Identify which cell holds the provided text, then report its (X, Y) central coordinate. 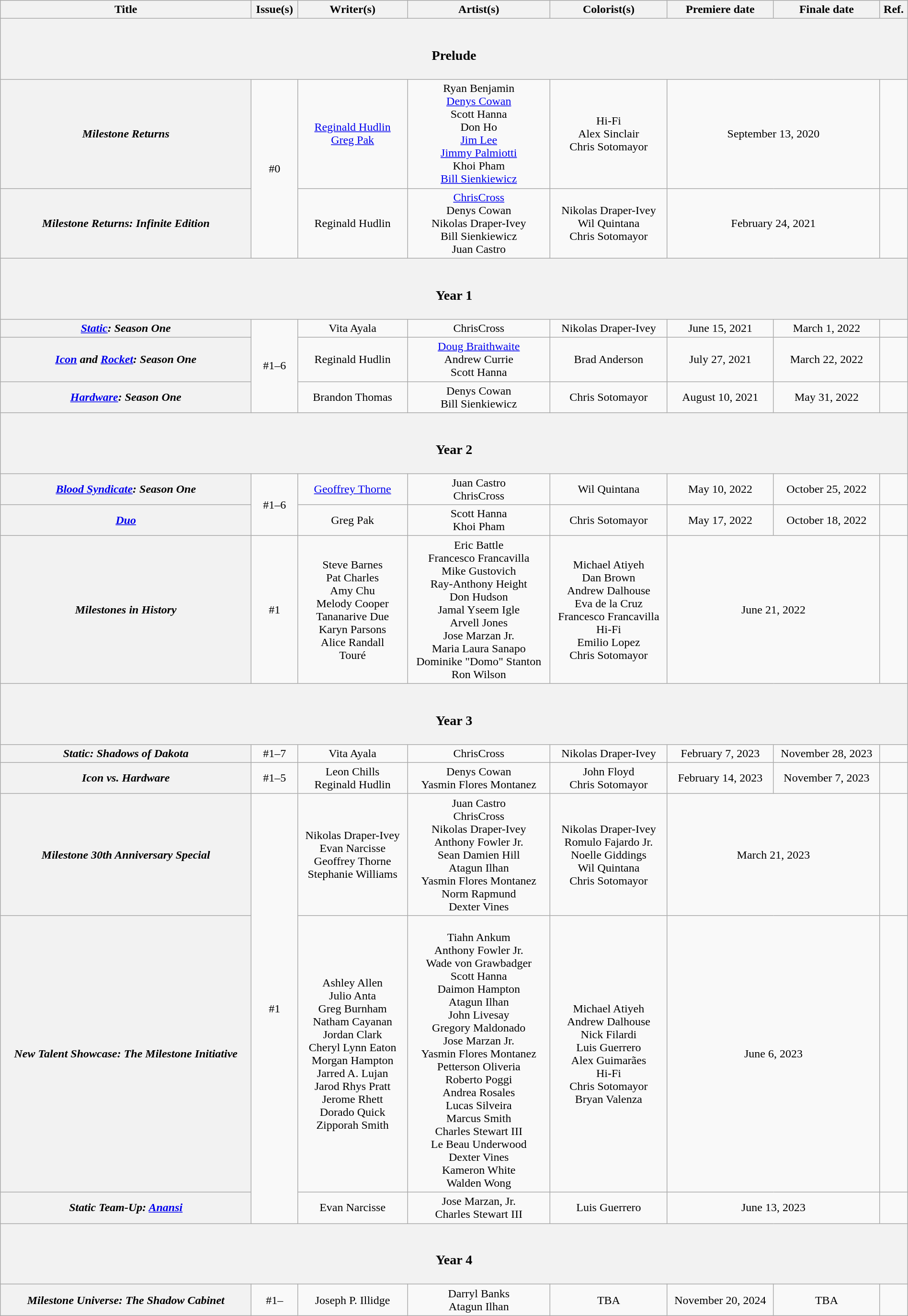
Static Team-Up: Anansi (126, 1208)
Luis Guerrero (609, 1208)
Denys CowanBill Sienkiewicz (478, 397)
Year 4 (454, 1254)
Leon ChillsReginald Hudlin (352, 778)
Darryl BanksAtagun Ilhan (478, 1300)
June 21, 2022 (773, 610)
June 6, 2023 (773, 1054)
Evan Narcisse (352, 1208)
Static: Season One (126, 328)
September 13, 2020 (773, 134)
New Talent Showcase: The Milestone Initiative (126, 1054)
May 17, 2022 (720, 520)
Juan CastroChrisCross (478, 489)
Steve BarnesPat CharlesAmy ChuMelody CooperTananarive DueKaryn ParsonsAlice RandallTouré (352, 610)
March 22, 2022 (827, 359)
October 25, 2022 (827, 489)
Finale date (827, 10)
May 10, 2022 (720, 489)
Greg Pak (352, 520)
Juan CastroChrisCrossNikolas Draper-IveyAnthony Fowler Jr.Sean Damien HillAtagun IlhanYasmin Flores MontanezNorm RapmundDexter Vines (478, 854)
June 13, 2023 (773, 1208)
Prelude (454, 49)
Writer(s) (352, 10)
Issue(s) (275, 10)
February 24, 2021 (773, 223)
John FloydChris Sotomayor (609, 778)
August 10, 2021 (720, 397)
Milestone 30th Anniversary Special (126, 854)
Nikolas Draper-IveyRomulo Fajardo Jr.Noelle GiddingsWil QuintanaChris Sotomayor (609, 854)
Icon vs. Hardware (126, 778)
Icon and Rocket: Season One (126, 359)
Hi-FiAlex SinclairChris Sotomayor (609, 134)
Brad Anderson (609, 359)
Duo (126, 520)
Milestone Returns (126, 134)
#1–7 (275, 753)
June 15, 2021 (720, 328)
Static: Shadows of Dakota (126, 753)
Title (126, 10)
Geoffrey Thorne (352, 489)
Wil Quintana (609, 489)
Denys CowanYasmin Flores Montanez (478, 778)
Michael AtiyehDan BrownAndrew DalhouseEva de la CruzFrancesco FrancavillaHi-FiEmilio LopezChris Sotomayor (609, 610)
November 28, 2023 (827, 753)
October 18, 2022 (827, 520)
November 7, 2023 (827, 778)
Milestone Returns: Infinite Edition (126, 223)
Artist(s) (478, 10)
Year 1 (454, 288)
March 1, 2022 (827, 328)
Reginald HudlinGreg Pak (352, 134)
November 20, 2024 (720, 1300)
Ryan BenjaminDenys CowanScott HannaDon HoJim LeeJimmy PalmiottiKhoi PhamBill Sienkiewicz (478, 134)
Scott HannaKhoi Pham (478, 520)
Ref. (894, 10)
Year 2 (454, 443)
Year 3 (454, 714)
March 21, 2023 (773, 854)
Michael AtiyehAndrew DalhouseNick FilardiLuis GuerreroAlex GuimarãesHi-FiChris SotomayorBryan Valenza (609, 1054)
Nikolas Draper-IveyEvan NarcisseGeoffrey ThorneStephanie Williams (352, 854)
February 7, 2023 (720, 753)
May 31, 2022 (827, 397)
Brandon Thomas (352, 397)
July 27, 2021 (720, 359)
Colorist(s) (609, 10)
Nikolas Draper-IveyWil QuintanaChris Sotomayor (609, 223)
Milestone Universe: The Shadow Cabinet (126, 1300)
Premiere date (720, 10)
#0 (275, 169)
February 14, 2023 (720, 778)
Jose Marzan, Jr.Charles Stewart III (478, 1208)
Milestones in History (126, 610)
Hardware: Season One (126, 397)
Joseph P. Illidge (352, 1300)
#1– (275, 1300)
#1–5 (275, 778)
ChrisCrossDenys CowanNikolas Draper-IveyBill SienkiewiczJuan Castro (478, 223)
Doug BraithwaiteAndrew CurrieScott Hanna (478, 359)
Blood Syndicate: Season One (126, 489)
